From the cell containing the given text, extract its center point as [x, y] coordinate. 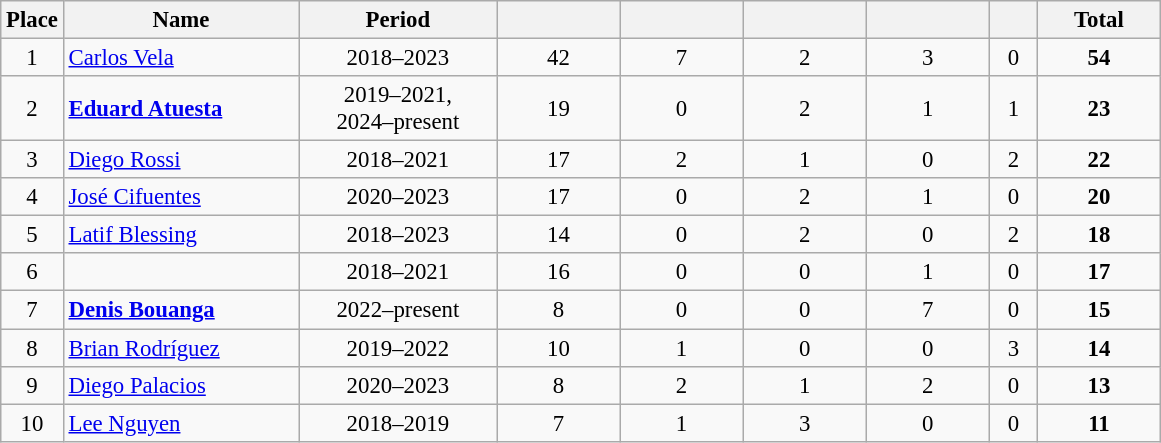
Total [1098, 20]
2022–present [398, 310]
Carlos Vela [181, 58]
Diego Rossi [181, 160]
2019–2021,2024–present [398, 108]
Eduard Atuesta [181, 108]
Denis Bouanga [181, 310]
Latif Blessing [181, 235]
15 [1098, 310]
16 [558, 273]
9 [32, 385]
Diego Palacios [181, 385]
54 [1098, 58]
42 [558, 58]
Period [398, 20]
19 [558, 108]
4 [32, 197]
2018–2019 [398, 423]
22 [1098, 160]
20 [1098, 197]
18 [1098, 235]
Brian Rodríguez [181, 348]
Name [181, 20]
Place [32, 20]
6 [32, 273]
5 [32, 235]
11 [1098, 423]
2019–2022 [398, 348]
13 [1098, 385]
José Cifuentes [181, 197]
Lee Nguyen [181, 423]
23 [1098, 108]
